Locate the cell with the specified text and output its [x, y] center coordinate. 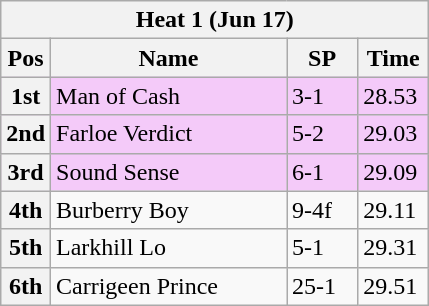
Time [394, 58]
29.09 [394, 172]
4th [26, 210]
5th [26, 248]
Man of Cash [169, 96]
9-4f [322, 210]
Heat 1 (Jun 17) [215, 20]
6th [26, 286]
Farloe Verdict [169, 134]
Burberry Boy [169, 210]
3-1 [322, 96]
Name [169, 58]
29.31 [394, 248]
5-1 [322, 248]
25-1 [322, 286]
29.03 [394, 134]
29.51 [394, 286]
Larkhill Lo [169, 248]
3rd [26, 172]
2nd [26, 134]
28.53 [394, 96]
6-1 [322, 172]
5-2 [322, 134]
Sound Sense [169, 172]
Carrigeen Prince [169, 286]
Pos [26, 58]
1st [26, 96]
SP [322, 58]
29.11 [394, 210]
